Locate the cell with the specified text and output its [X, Y] center coordinate. 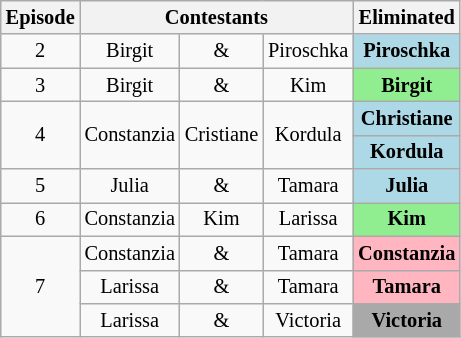
7 [40, 286]
Episode [40, 17]
2 [40, 51]
5 [40, 186]
4 [40, 134]
Contestants [217, 17]
Eliminated [406, 17]
Christiane [406, 118]
Cristiane [222, 134]
3 [40, 85]
6 [40, 219]
